Provide the (X, Y) coordinate of the cell's center where the given text is located.  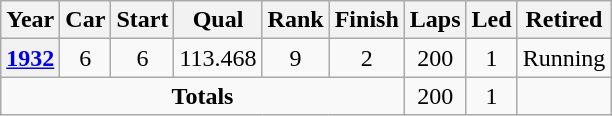
113.468 (218, 58)
Retired (564, 20)
Totals (203, 96)
1932 (30, 58)
Rank (296, 20)
Year (30, 20)
Start (142, 20)
Car (86, 20)
Qual (218, 20)
Finish (366, 20)
2 (366, 58)
Laps (435, 20)
Led (492, 20)
Running (564, 58)
9 (296, 58)
